Search for the cell housing the specified text and yield its [x, y] center coordinate. 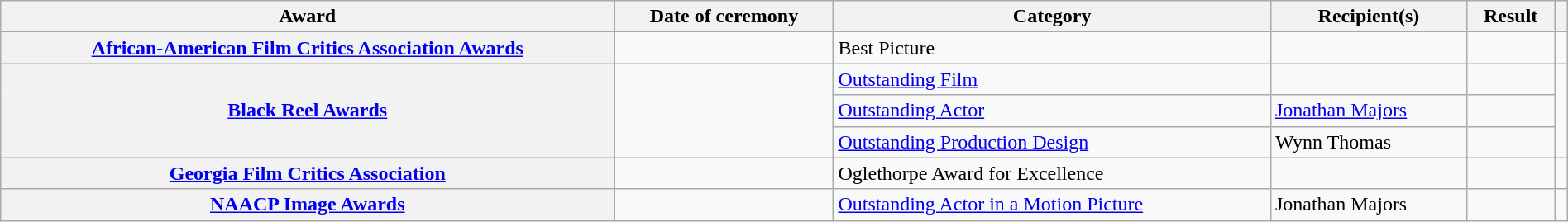
Award [308, 17]
Georgia Film Critics Association [308, 173]
Outstanding Film [1052, 79]
Outstanding Actor [1052, 111]
Wynn Thomas [1368, 142]
Category [1052, 17]
NAACP Image Awards [308, 205]
African-American Film Critics Association Awards [308, 48]
Result [1510, 17]
Date of ceremony [724, 17]
Best Picture [1052, 48]
Outstanding Production Design [1052, 142]
Oglethorpe Award for Excellence [1052, 173]
Black Reel Awards [308, 111]
Recipient(s) [1368, 17]
Outstanding Actor in a Motion Picture [1052, 205]
